Determine the (X, Y) coordinate at the center of the cell enclosing the given text.  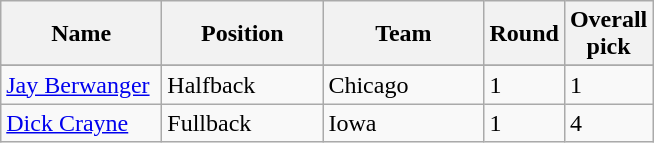
Overall pick (608, 34)
Name (82, 34)
Fullback (242, 123)
Dick Crayne (82, 123)
Jay Berwanger (82, 85)
Round (524, 34)
Halfback (242, 85)
4 (608, 123)
Team (404, 34)
Iowa (404, 123)
Position (242, 34)
Chicago (404, 85)
